Output the [X, Y] coordinate of the center of the cell containing the given text.  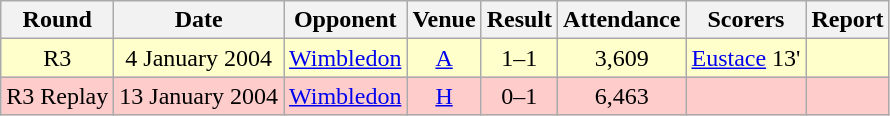
13 January 2004 [199, 96]
A [444, 58]
Venue [444, 20]
Date [199, 20]
3,609 [622, 58]
4 January 2004 [199, 58]
Eustace 13' [746, 58]
0–1 [519, 96]
Round [58, 20]
Attendance [622, 20]
R3 Replay [58, 96]
R3 [58, 58]
Opponent [346, 20]
H [444, 96]
6,463 [622, 96]
1–1 [519, 58]
Result [519, 20]
Report [848, 20]
Scorers [746, 20]
